For the text-containing cell, return its midpoint in [X, Y] coordinate format. 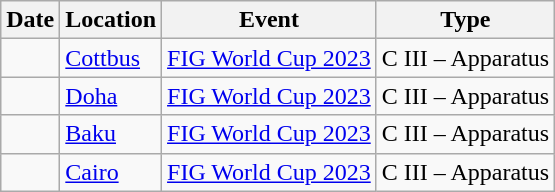
Location [111, 20]
Event [270, 20]
Cairo [111, 172]
Baku [111, 134]
Date [30, 20]
Cottbus [111, 58]
Type [465, 20]
Doha [111, 96]
